Scan for the cell matching the given text and deliver its [x, y] coordinate at center. 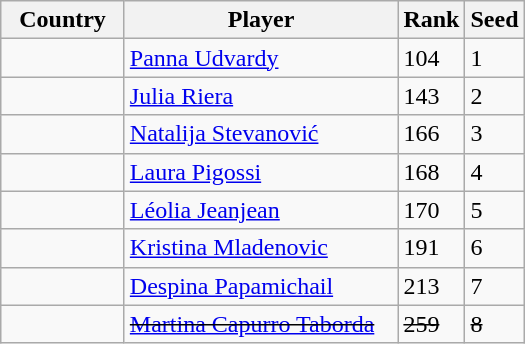
8 [494, 324]
Martina Capurro Taborda [261, 324]
Laura Pigossi [261, 172]
7 [494, 286]
Rank [432, 20]
Despina Papamichail [261, 286]
6 [494, 248]
Country [63, 20]
Player [261, 20]
1 [494, 58]
5 [494, 210]
2 [494, 96]
Panna Udvardy [261, 58]
213 [432, 286]
Seed [494, 20]
4 [494, 172]
Julia Riera [261, 96]
Léolia Jeanjean [261, 210]
166 [432, 134]
143 [432, 96]
Kristina Mladenovic [261, 248]
259 [432, 324]
Natalija Stevanović [261, 134]
3 [494, 134]
191 [432, 248]
168 [432, 172]
104 [432, 58]
170 [432, 210]
